Output the [X, Y] coordinate of the center of the cell containing the given text.  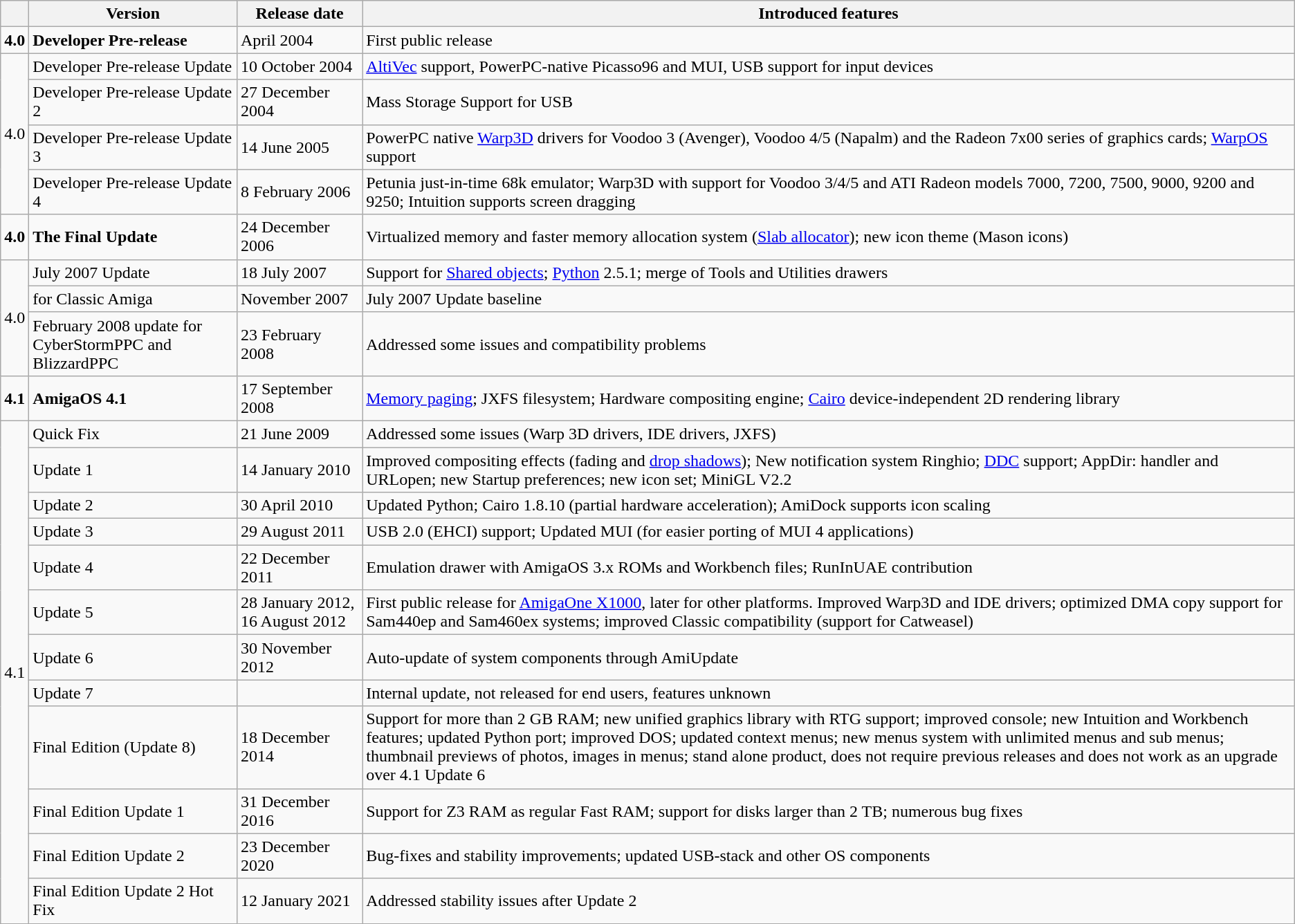
AltiVec support, PowerPC-native Picasso96 and MUI, USB support for input devices [829, 66]
31 December 2016 [299, 811]
18 December 2014 [299, 747]
Developer Pre-release Update 2 [133, 102]
Support for Z3 RAM as regular Fast RAM; support for disks larger than 2 TB; numerous bug fixes [829, 811]
PowerPC native Warp3D drivers for Voodoo 3 (Avenger), Voodoo 4/5 (Napalm) and the Radeon 7x00 series of graphics cards; WarpOS support [829, 147]
Update 6 [133, 657]
July 2007 Update [133, 272]
Version [133, 14]
12 January 2021 [299, 900]
The Final Update [133, 237]
8 February 2006 [299, 192]
Introduced features [829, 14]
Quick Fix [133, 434]
Final Edition Update 2 Hot Fix [133, 900]
18 July 2007 [299, 272]
April 2004 [299, 40]
AmigaOS 4.1 [133, 398]
21 June 2009 [299, 434]
Addressed some issues and compatibility problems [829, 344]
for Classic Amiga [133, 299]
Developer Pre-release [133, 40]
USB 2.0 (EHCI) support; Updated MUI (for easier porting of MUI 4 applications) [829, 532]
Bug-fixes and stability improvements; updated USB-stack and other OS components [829, 856]
27 December 2004 [299, 102]
Support for Shared objects; Python 2.5.1; merge of Tools and Utilities drawers [829, 272]
Memory paging; JXFS filesystem; Hardware compositing engine; Cairo device-independent 2D rendering library [829, 398]
Developer Pre-release Update [133, 66]
Auto-update of system components through AmiUpdate [829, 657]
First public release [829, 40]
Update 5 [133, 613]
Addressed stability issues after Update 2 [829, 900]
Release date [299, 14]
29 August 2011 [299, 532]
28 January 2012, 16 August 2012 [299, 613]
30 April 2010 [299, 506]
Update 2 [133, 506]
November 2007 [299, 299]
Update 1 [133, 469]
February 2008 update for CyberStormPPC and BlizzardPPC [133, 344]
Internal update, not released for end users, features unknown [829, 693]
30 November 2012 [299, 657]
Addressed some issues (Warp 3D drivers, IDE drivers, JXFS) [829, 434]
Update 3 [133, 532]
Update 7 [133, 693]
24 December 2006 [299, 237]
Update 4 [133, 567]
Final Edition (Update 8) [133, 747]
Updated Python; Cairo 1.8.10 (partial hardware acceleration); AmiDock supports icon scaling [829, 506]
23 February 2008 [299, 344]
10 October 2004 [299, 66]
July 2007 Update baseline [829, 299]
23 December 2020 [299, 856]
22 December 2011 [299, 567]
17 September 2008 [299, 398]
Mass Storage Support for USB [829, 102]
14 June 2005 [299, 147]
Developer Pre-release Update 3 [133, 147]
Virtualized memory and faster memory allocation system (Slab allocator); new icon theme (Mason icons) [829, 237]
14 January 2010 [299, 469]
Developer Pre-release Update 4 [133, 192]
Emulation drawer with AmigaOS 3.x ROMs and Workbench files; RunInUAE contribution [829, 567]
Final Edition Update 2 [133, 856]
Final Edition Update 1 [133, 811]
